Output the (X, Y) coordinate of the center of the cell containing the given text.  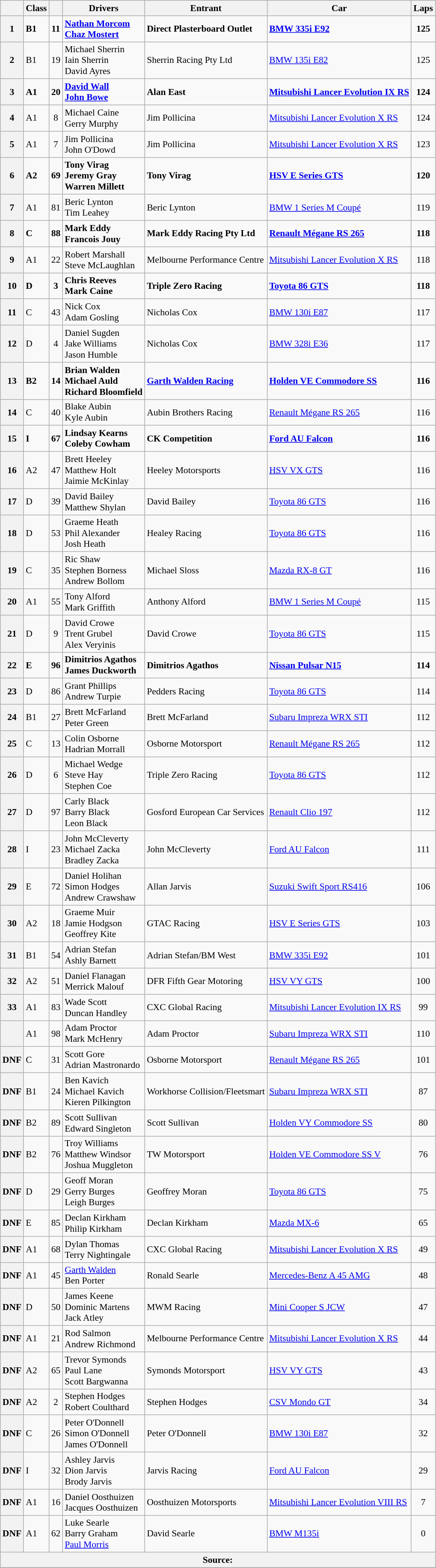
55 (56, 602)
Class (36, 8)
Renault Clio 197 (339, 813)
54 (56, 955)
98 (56, 1034)
Declan Kirkham (206, 1224)
Chris Reeves Mark Caine (104, 286)
Heeley Motorsports (206, 471)
David Crowe (206, 634)
David Bailey (206, 501)
Suzuki Swift Sport RS416 (339, 886)
MWM Racing (206, 1307)
Laps (423, 8)
John McCleverty (206, 850)
Carly Black Barry Black Leon Black (104, 813)
TW Motorsport (206, 1154)
44 (423, 1339)
103 (423, 923)
Tony Virag (206, 176)
48 (423, 1276)
Wade Scott Duncan Handley (104, 1007)
Mark Eddy Francois Jouy (104, 234)
Mercedes-Benz A 45 AMG (339, 1276)
Jim Pollicina John O'Dowd (104, 145)
Brett McFarland (206, 718)
96 (56, 665)
33 (12, 1007)
CK Competition (206, 439)
Blake Aubin Kyle Aubin (104, 412)
Scott Sullivan (206, 1123)
80 (423, 1123)
5 (12, 145)
Geoff Moran Gerry Burges Leigh Burges (104, 1192)
Tony Virag Jeremy Gray Warren Millett (104, 176)
BMW 135i E82 (339, 61)
David Searle (206, 1534)
120 (423, 176)
30 (12, 923)
Nick Cox Adam Gosling (104, 312)
Adam Proctor Mark McHenry (104, 1034)
119 (423, 208)
85 (56, 1224)
Mazda MX-6 (339, 1224)
Colin Osborne Hadrian Morrall (104, 744)
50 (56, 1307)
39 (56, 501)
Grant Phillips Andrew Turpie (104, 691)
100 (423, 981)
Garth Walden Ben Porter (104, 1276)
Ric Shaw Stephen Borness Andrew Bollom (104, 571)
0 (423, 1534)
Adrian Stefan Ashly Barnett (104, 955)
83 (56, 1007)
Scott Gore Adrian Mastronardo (104, 1060)
Beric Lynton (206, 208)
86 (56, 691)
Daniel Oosthuizen Jacques Oosthuizen (104, 1503)
Dimitrios Agathos James Duckworth (104, 665)
Daniel Flanagan Merrick Malouf (104, 981)
Brett McFarland Peter Green (104, 718)
87 (423, 1092)
106 (423, 886)
Ashley Jarvis Dion Jarvis Brody Jarvis (104, 1471)
Michael Sherrin Iain Sherrin David Ayres (104, 61)
Holden VE Commodore SS V (339, 1154)
12 (12, 344)
Robert Marshall Steve McLaughlan (104, 260)
97 (56, 813)
28 (12, 850)
DFR Fifth Gear Motoring (206, 981)
Daniel Holihan Simon Hodges Andrew Crawshaw (104, 886)
Brett Heeley Matthew Holt Jaimie McKinlay (104, 471)
75 (423, 1192)
Michael Wedge Steve Hay Stephen Coe (104, 775)
Scott Sullivan Edward Singleton (104, 1123)
Aubin Brothers Racing (206, 412)
Adam Proctor (206, 1034)
David Bailey Matthew Shylan (104, 501)
Car (339, 8)
88 (56, 234)
Oosthuizen Motorsports (206, 1503)
GTAC Racing (206, 923)
Anthony Alford (206, 602)
BMW M135i (339, 1534)
Declan Kirkham Philip Kirkham (104, 1224)
Workhorse Collision/Fleetsmart (206, 1092)
Mark Eddy Racing Pty Ltd (206, 234)
51 (56, 981)
111 (423, 850)
Mitsubishi Lancer Evolution VIII RS (339, 1503)
68 (56, 1249)
123 (423, 145)
34 (423, 1402)
Tony Alford Mark Griffith (104, 602)
BMW 328i E36 (339, 344)
Healey Racing (206, 533)
53 (56, 533)
40 (56, 412)
Dimitrios Agathos (206, 665)
Stephen Hodges (206, 1402)
Adrian Stefan/BM West (206, 955)
Ronald Searle (206, 1276)
Brian Walden Michael Auld Richard Bloomfield (104, 381)
David Wall John Bowe (104, 92)
62 (56, 1534)
Mini Cooper S JCW (339, 1307)
Dylan Thomas Terry Nightingale (104, 1249)
David Crowe Trent Grubel Alex Veryinis (104, 634)
17 (12, 501)
45 (56, 1276)
81 (56, 208)
Source: (218, 1560)
25 (12, 744)
Trevor Symonds Paul Lane Scott Bargwanna (104, 1371)
James Keene Dominic Martens Jack Atley (104, 1307)
Michael Sloss (206, 571)
Drivers (104, 8)
Peter O'Donnell Simon O'Donnell James O'Donnell (104, 1434)
67 (56, 439)
Symonds Motorsport (206, 1371)
Rod Salmon Andrew Richmond (104, 1339)
Jarvis Racing (206, 1471)
Gosford European Car Services (206, 813)
John McCleverty Michael Zacka Bradley Zacka (104, 850)
Michael Caine Gerry Murphy (104, 118)
Lindsay Kearns Coleby Cowham (104, 439)
Graeme Muir Jamie Hodgson Geoffrey Kite (104, 923)
Entrant (206, 8)
Troy Williams Matthew Windsor Joshua Muggleton (104, 1154)
Pedders Racing (206, 691)
110 (423, 1034)
10 (12, 286)
Daniel Sugden Jake Williams Jason Humble (104, 344)
HSV VX GTS (339, 471)
CSV Mondo GT (339, 1402)
Beric Lynton Tim Leahey (104, 208)
1 (12, 29)
Nissan Pulsar N15 (339, 665)
99 (423, 1007)
Graeme Heath Phil Alexander Josh Heath (104, 533)
Garth Walden Racing (206, 381)
Ben Kavich Michael Kavich Kieren Pilkington (104, 1092)
72 (56, 886)
Direct Plasterboard Outlet (206, 29)
Holden VE Commodore SS (339, 381)
Holden VY Commodore SS (339, 1123)
Luke Searle Barry Graham Paul Morris (104, 1534)
Stephen Hodges Robert Coulthard (104, 1402)
Sherrin Racing Pty Ltd (206, 61)
Alan East (206, 92)
Allan Jarvis (206, 886)
49 (423, 1249)
69 (56, 176)
15 (12, 439)
Geoffrey Moran (206, 1192)
Nathan Morcom Chaz Mostert (104, 29)
35 (56, 571)
Peter O'Donnell (206, 1434)
89 (56, 1123)
Mazda RX-8 GT (339, 571)
